Provide the (x, y) coordinate of the cell's center where the given text is located.  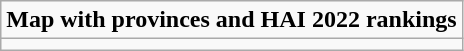
Map with provinces and HAI 2022 rankings (232, 20)
